Locate the cell with the specified text and output its (X, Y) center coordinate. 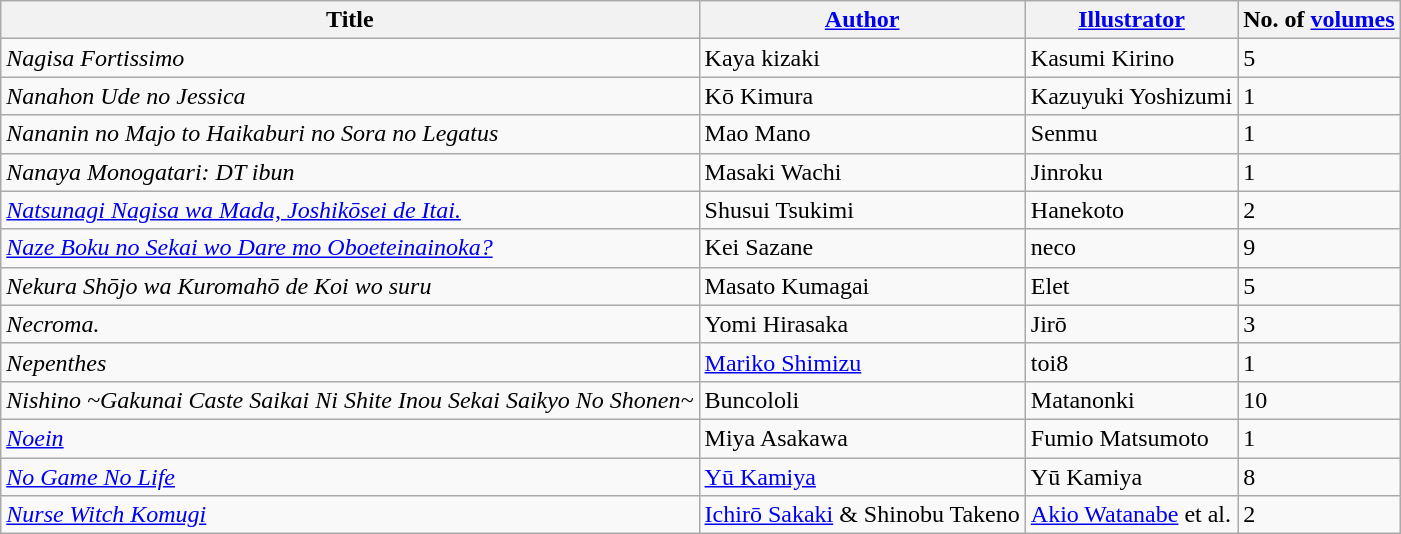
Kasumi Kirino (1131, 58)
Jirō (1131, 324)
Kō Kimura (862, 96)
Buncololi (862, 400)
Nanahon Ude no Jessica (350, 96)
Illustrator (1131, 20)
Naze Boku no Sekai wo Dare mo Oboeteinainoka? (350, 248)
neco (1131, 248)
Mao Mano (862, 134)
Nurse Witch Komugi (350, 515)
Kei Sazane (862, 248)
Shusui Tsukimi (862, 210)
Yomi Hirasaka (862, 324)
Senmu (1131, 134)
8 (1319, 477)
Jinroku (1131, 172)
Necroma. (350, 324)
Nananin no Majo to Haikaburi no Sora no Legatus (350, 134)
Nagisa Fortissimo (350, 58)
No. of volumes (1319, 20)
9 (1319, 248)
Masaki Wachi (862, 172)
No Game No Life (350, 477)
toi8 (1131, 362)
3 (1319, 324)
Title (350, 20)
Author (862, 20)
Kazuyuki Yoshizumi (1131, 96)
Matanonki (1131, 400)
Noein (350, 438)
Masato Kumagai (862, 286)
Fumio Matsumoto (1131, 438)
Nanaya Monogatari: DT ibun (350, 172)
Ichirō Sakaki & Shinobu Takeno (862, 515)
Nekura Shōjo wa Kuromahō de Koi wo suru (350, 286)
Kaya kizaki (862, 58)
10 (1319, 400)
Nishino ~Gakunai Caste Saikai Ni Shite Inou Sekai Saikyo No Shonen~ (350, 400)
Mariko Shimizu (862, 362)
Nepenthes (350, 362)
Miya Asakawa (862, 438)
Elet (1131, 286)
Hanekoto (1131, 210)
Natsunagi Nagisa wa Mada, Joshikōsei de Itai. (350, 210)
Akio Watanabe et al. (1131, 515)
